From the cell containing the given text, extract its center point as (X, Y) coordinate. 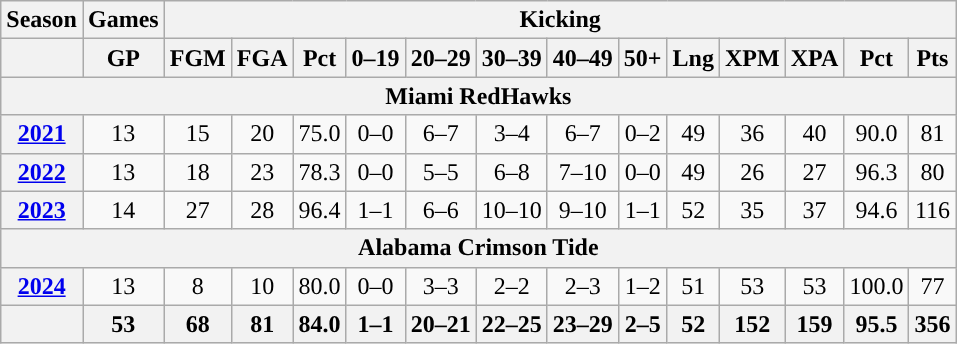
3–4 (512, 134)
FGM (198, 58)
40–49 (582, 58)
78.3 (320, 172)
Games (123, 20)
152 (753, 324)
75.0 (320, 134)
5–5 (440, 172)
GP (123, 58)
22–25 (512, 324)
94.6 (876, 210)
7–10 (582, 172)
2024 (42, 286)
96.3 (876, 172)
50+ (642, 58)
Pts (932, 58)
20 (262, 134)
40 (814, 134)
0–19 (376, 58)
10–10 (512, 210)
356 (932, 324)
51 (693, 286)
80 (932, 172)
Kicking (560, 20)
10 (262, 286)
2022 (42, 172)
XPA (814, 58)
35 (753, 210)
2–5 (642, 324)
2–2 (512, 286)
80.0 (320, 286)
30–39 (512, 58)
116 (932, 210)
100.0 (876, 286)
9–10 (582, 210)
XPM (753, 58)
Miami RedHawks (478, 96)
FGA (262, 58)
1–2 (642, 286)
95.5 (876, 324)
6–6 (440, 210)
2021 (42, 134)
Alabama Crimson Tide (478, 248)
Lng (693, 58)
20–29 (440, 58)
2023 (42, 210)
159 (814, 324)
23–29 (582, 324)
18 (198, 172)
84.0 (320, 324)
15 (198, 134)
96.4 (320, 210)
0–2 (642, 134)
14 (123, 210)
37 (814, 210)
20–21 (440, 324)
90.0 (876, 134)
23 (262, 172)
Season (42, 20)
2–3 (582, 286)
26 (753, 172)
77 (932, 286)
8 (198, 286)
28 (262, 210)
68 (198, 324)
6–8 (512, 172)
3–3 (440, 286)
36 (753, 134)
